Output the [X, Y] coordinate of the center of the cell containing the given text.  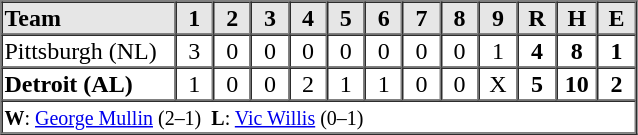
W: George Mullin (2–1) L: Vic Willis (0–1) [319, 116]
7 [422, 18]
Team [89, 18]
10 [576, 84]
E [616, 18]
9 [498, 18]
6 [384, 18]
R [536, 18]
H [576, 18]
Pittsburgh (NL) [89, 50]
X [498, 84]
Detroit (AL) [89, 84]
